Return [X, Y] of the center of cell containing provided text 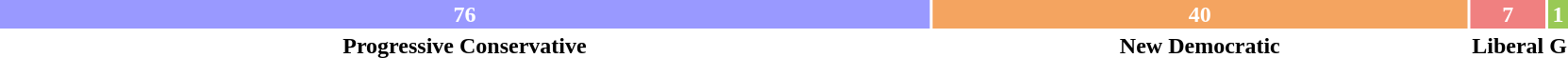
7 [1508, 14]
76 [464, 14]
40 [1200, 14]
